Search for the cell housing the specified text and yield its [x, y] center coordinate. 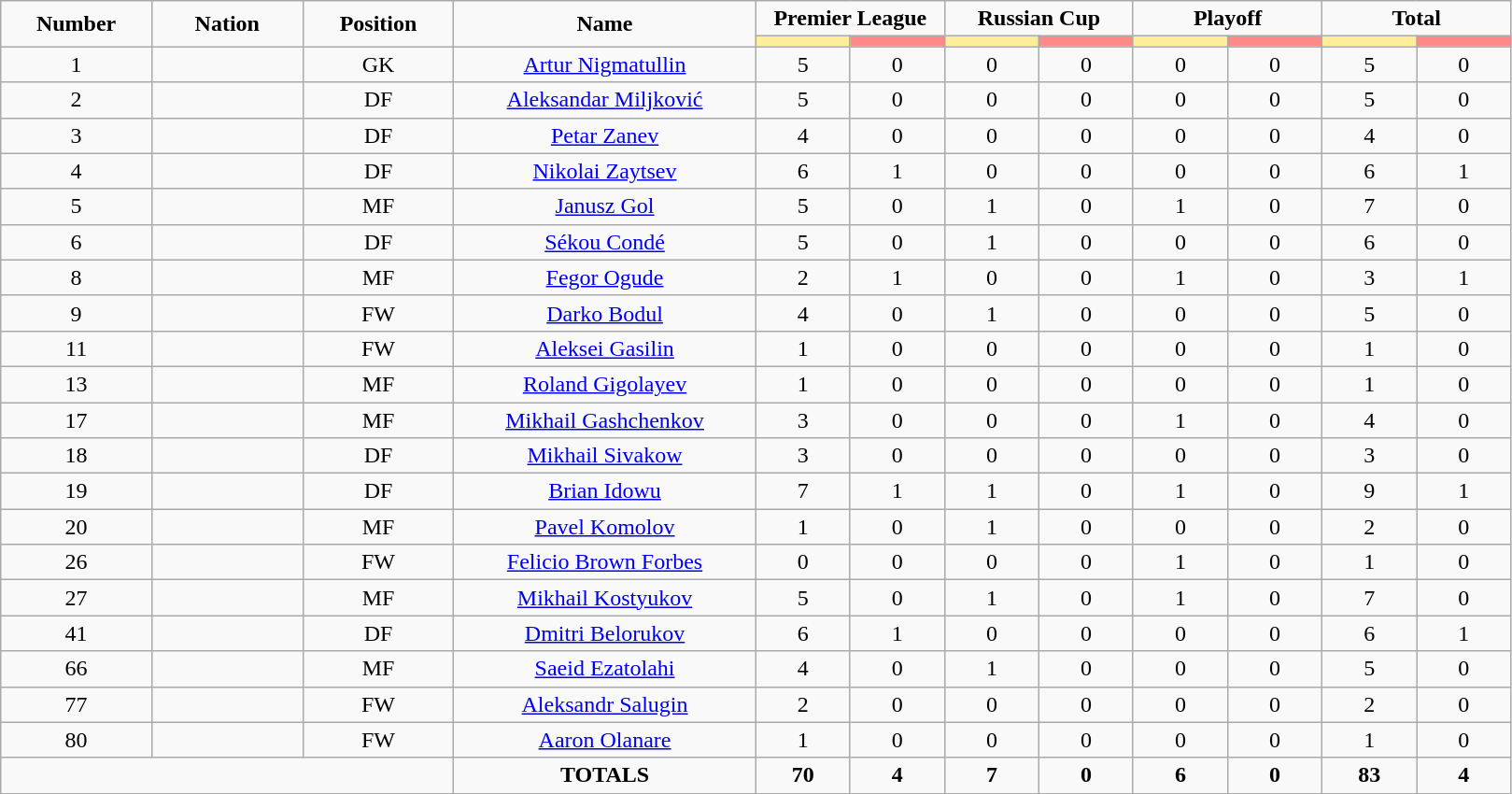
Position [378, 24]
Mikhail Gashchenkov [605, 419]
Mikhail Kostyukov [605, 598]
Aleksandr Salugin [605, 704]
83 [1369, 775]
19 [77, 491]
Total [1417, 19]
GK [378, 64]
Artur Nigmatullin [605, 64]
13 [77, 384]
Aleksei Gasilin [605, 348]
26 [77, 562]
27 [77, 598]
Playoff [1227, 19]
8 [77, 277]
Aleksandar Miljković [605, 100]
Name [605, 24]
Fegor Ogude [605, 277]
Petar Zanev [605, 135]
Janusz Gol [605, 206]
70 [803, 775]
18 [77, 456]
Aaron Olanare [605, 740]
Nikolai Zaytsev [605, 171]
Premier League [850, 19]
TOTALS [605, 775]
41 [77, 633]
Nation [227, 24]
20 [77, 527]
Pavel Komolov [605, 527]
Russian Cup [1039, 19]
66 [77, 669]
Darko Bodul [605, 313]
Number [77, 24]
11 [77, 348]
17 [77, 419]
80 [77, 740]
Sékou Condé [605, 242]
Mikhail Sivakow [605, 456]
Saeid Ezatolahi [605, 669]
Brian Idowu [605, 491]
Felicio Brown Forbes [605, 562]
Dmitri Belorukov [605, 633]
77 [77, 704]
Roland Gigolayev [605, 384]
